Locate the cell with the specified text and output its [x, y] center coordinate. 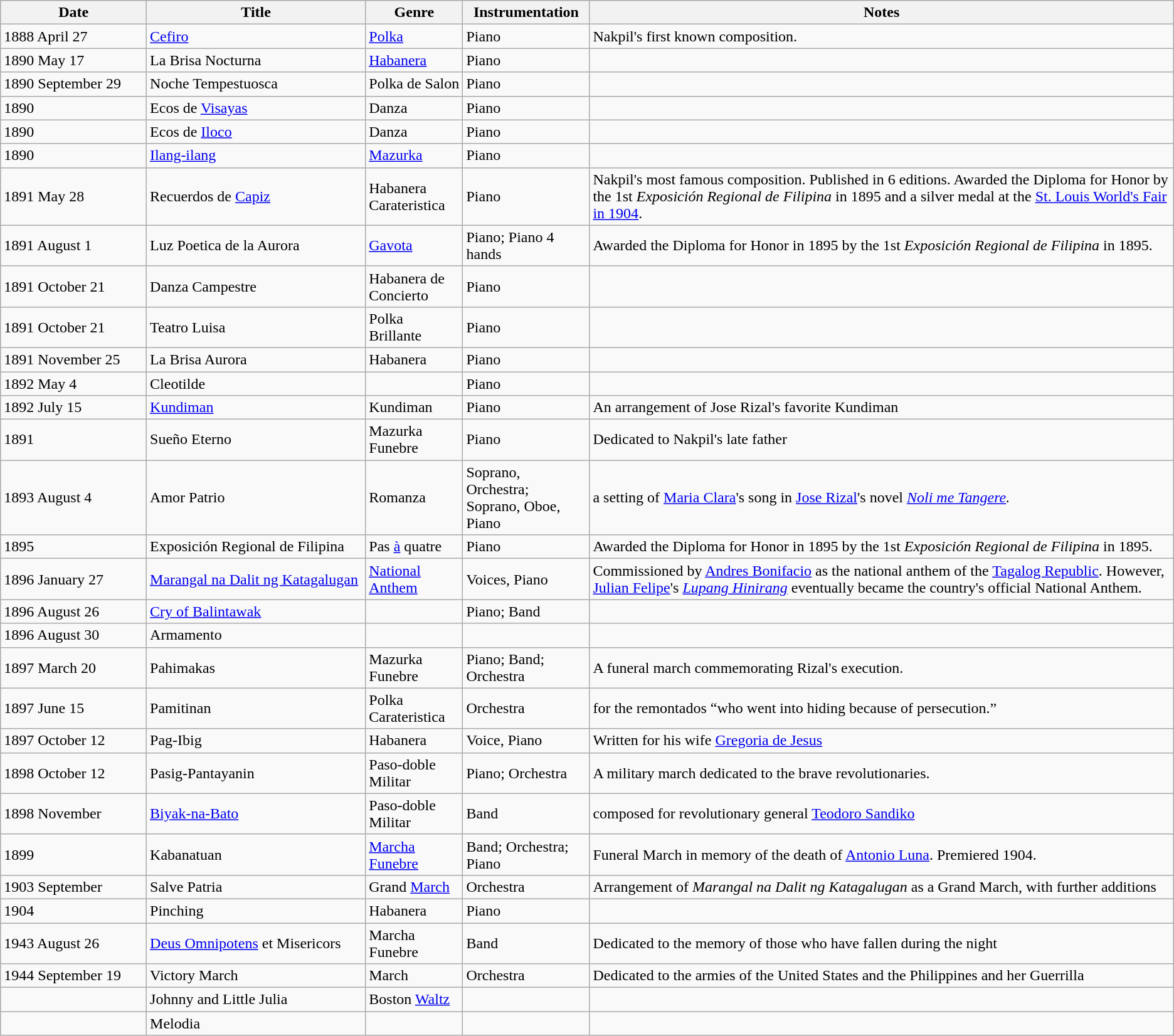
1893 August 4 [74, 498]
A funeral march commemorating Rizal's execution. [882, 667]
composed for revolutionary general Teodoro Sandiko [882, 814]
Soprano, Orchestra; Soprano, Oboe, Piano [526, 498]
1891 August 1 [74, 246]
Melodia [256, 1023]
Piano; Band; Orchestra [526, 667]
Noche Tempestuosca [256, 84]
Recuerdos de Capiz [256, 196]
Dedicated to Nakpil's late father [882, 440]
1904 [74, 911]
Pasig-Pantayanin [256, 773]
Armamento [256, 635]
1890 September 29 [74, 84]
for the remontados “who went into hiding because of persecution.” [882, 709]
1896 August 26 [74, 611]
Pas à quatre [414, 547]
Boston Waltz [414, 1000]
National Anthem [414, 579]
Amor Patrio [256, 498]
Written for his wife Gregoria de Jesus [882, 741]
1898 October 12 [74, 773]
A military march dedicated to the brave revolutionaries. [882, 773]
Piano; Band [526, 611]
1897 October 12 [74, 741]
1891 November 25 [74, 359]
Teatro Luisa [256, 327]
1903 September [74, 887]
Pag-Ibig [256, 741]
1896 January 27 [74, 579]
Polka [414, 36]
Pahimakas [256, 667]
1892 July 15 [74, 408]
1888 April 27 [74, 36]
Habanera Carateristica [414, 196]
Title [256, 13]
Habanera de Concierto [414, 286]
Dedicated to the armies of the United States and the Philippines and her Guerrilla [882, 976]
An arrangement of Jose Rizal's favorite Kundiman [882, 408]
Cleotilde [256, 383]
1895 [74, 547]
1897 March 20 [74, 667]
Salve Patria [256, 887]
Romanza [414, 498]
a setting of Maria Clara's song in Jose Rizal's novel Noli me Tangere. [882, 498]
Pinching [256, 911]
Deus Omnipotens et Misericors [256, 943]
Ecos de Visayas [256, 108]
Piano; Piano 4 hands [526, 246]
Dedicated to the memory of those who have fallen during the night [882, 943]
La Brisa Nocturna [256, 60]
1891 May 28 [74, 196]
Band; Orchestra; Piano [526, 854]
Victory March [256, 976]
Funeral March in memory of the death of Antonio Luna. Premiered 1904. [882, 854]
Arrangement of Marangal na Dalit ng Katagalugan as a Grand March, with further additions [882, 887]
Ilang-ilang [256, 156]
Ecos de Iloco [256, 132]
Gavota [414, 246]
March [414, 976]
La Brisa Aurora [256, 359]
Cry of Balintawak [256, 611]
Polka Carateristica [414, 709]
Exposición Regional de Filipina [256, 547]
1899 [74, 854]
Genre [414, 13]
Luz Poetica de la Aurora [256, 246]
Danza Campestre [256, 286]
Nakpil's first known composition. [882, 36]
1892 May 4 [74, 383]
Polka Brillante [414, 327]
Polka de Salon [414, 84]
Pamitinan [256, 709]
1891 [74, 440]
1896 August 30 [74, 635]
Biyak-na-Bato [256, 814]
Sueño Eterno [256, 440]
Mazurka [414, 156]
Voice, Piano [526, 741]
Date [74, 13]
Instrumentation [526, 13]
Kabanatuan [256, 854]
1897 June 15 [74, 709]
Piano; Orchestra [526, 773]
1943 August 26 [74, 943]
Johnny and Little Julia [256, 1000]
Grand March [414, 887]
Voices, Piano [526, 579]
1944 September 19 [74, 976]
1898 November [74, 814]
1890 May 17 [74, 60]
Cefiro [256, 36]
Marangal na Dalit ng Katagalugan [256, 579]
Notes [882, 13]
